For the text-containing cell, return its midpoint in [X, Y] coordinate format. 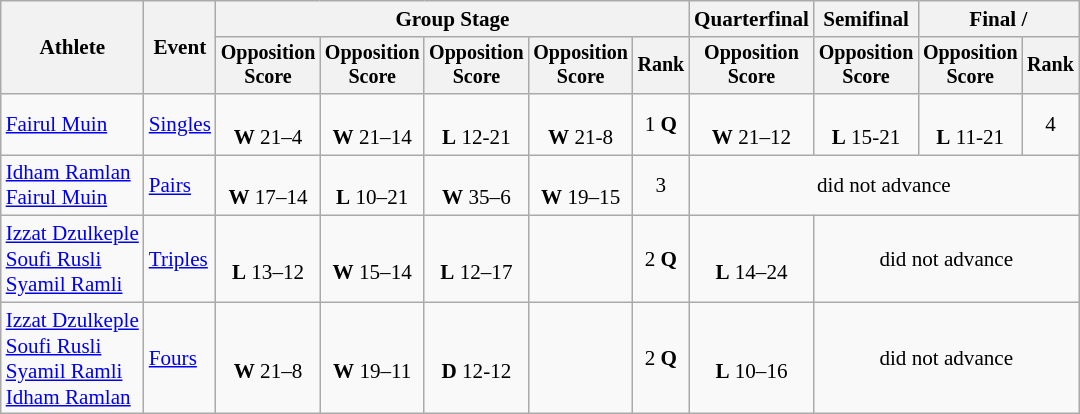
W 19–11 [372, 358]
Triples [180, 259]
W 35–6 [476, 186]
W 19–15 [581, 186]
Singles [180, 124]
W 17–14 [268, 186]
4 [1050, 124]
W 15–14 [372, 259]
Semifinal [866, 18]
1 Q [661, 124]
Final / [998, 18]
3 [661, 186]
W 21–8 [268, 358]
W 21–4 [268, 124]
L 12-21 [476, 124]
Athlete [72, 48]
Fairul Muin [72, 124]
Event [180, 48]
L 10–21 [372, 186]
W 21-8 [581, 124]
L 14–24 [752, 259]
Izzat DzulkepleSoufi RusliSyamil Ramli [72, 259]
D 12-12 [476, 358]
Fours [180, 358]
L 10–16 [752, 358]
W 21–12 [752, 124]
Idham RamlanFairul Muin [72, 186]
Quarterfinal [752, 18]
L 11-21 [970, 124]
Izzat DzulkepleSoufi RusliSyamil RamliIdham Ramlan [72, 358]
W 21–14 [372, 124]
Group Stage [452, 18]
L 12–17 [476, 259]
Pairs [180, 186]
L 15-21 [866, 124]
L 13–12 [268, 259]
